Find where the given text appears and provide that cell's center as [X, Y] coordinate. 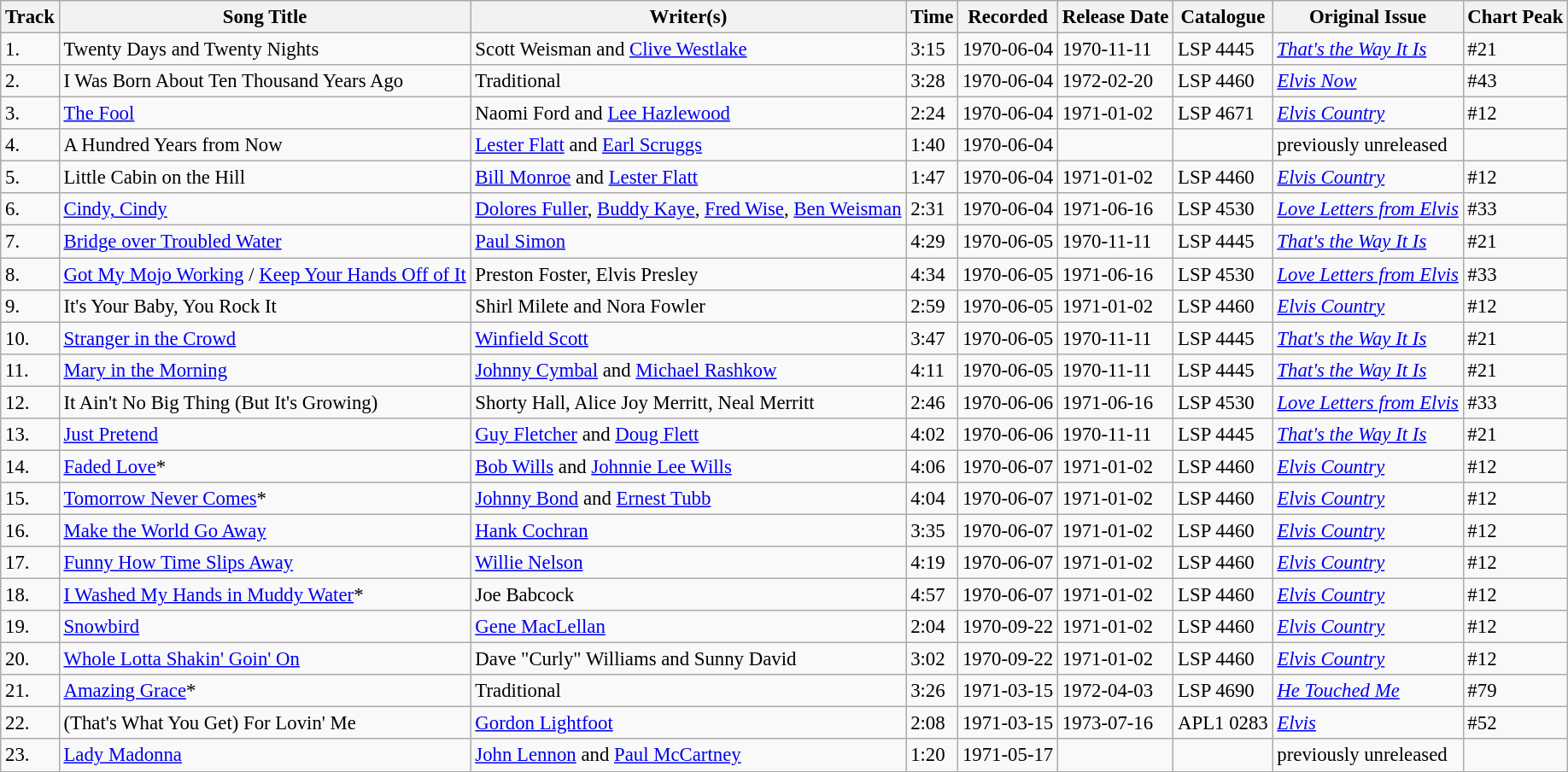
Hank Cochran [688, 530]
Original Issue [1368, 17]
18. [30, 595]
5. [30, 178]
Elvis Now [1368, 81]
1971-05-17 [1008, 756]
22. [30, 723]
10. [30, 338]
Catalogue [1223, 17]
Chart Peak [1515, 17]
Winfield Scott [688, 338]
#43 [1515, 81]
Make the World Go Away [265, 530]
A Hundred Years from Now [265, 145]
Dolores Fuller, Buddy Kaye, Fred Wise, Ben Weisman [688, 209]
1:47 [933, 178]
Release Date [1115, 17]
Shirl Milete and Nora Fowler [688, 306]
2:24 [933, 114]
4:04 [933, 499]
8. [30, 274]
Twenty Days and Twenty Nights [265, 50]
Lady Madonna [265, 756]
Funny How Time Slips Away [265, 563]
3:26 [933, 691]
Tomorrow Never Comes* [265, 499]
Track [30, 17]
3:47 [933, 338]
1:20 [933, 756]
Whole Lotta Shakin' Goin' On [265, 659]
#79 [1515, 691]
12. [30, 402]
Gordon Lightfoot [688, 723]
3:15 [933, 50]
4:19 [933, 563]
19. [30, 627]
2:04 [933, 627]
Recorded [1008, 17]
Just Pretend [265, 435]
20. [30, 659]
Bill Monroe and Lester Flatt [688, 178]
2:46 [933, 402]
Writer(s) [688, 17]
Song Title [265, 17]
9. [30, 306]
Paul Simon [688, 242]
7. [30, 242]
Bob Wills and Johnnie Lee Wills [688, 466]
Faded Love* [265, 466]
Time [933, 17]
Johnny Cymbal and Michael Rashkow [688, 370]
2. [30, 81]
1:40 [933, 145]
Willie Nelson [688, 563]
Dave "Curly" Williams and Sunny David [688, 659]
Mary in the Morning [265, 370]
(That's What You Get) For Lovin' Me [265, 723]
4:34 [933, 274]
14. [30, 466]
4:11 [933, 370]
2:08 [933, 723]
I Was Born About Ten Thousand Years Ago [265, 81]
Scott Weisman and Clive Westlake [688, 50]
Johnny Bond and Ernest Tubb [688, 499]
Lester Flatt and Earl Scruggs [688, 145]
Guy Fletcher and Doug Flett [688, 435]
1972-02-20 [1115, 81]
23. [30, 756]
Shorty Hall, Alice Joy Merritt, Neal Merritt [688, 402]
It's Your Baby, You Rock It [265, 306]
Preston Foster, Elvis Presley [688, 274]
#52 [1515, 723]
APL1 0283 [1223, 723]
Elvis [1368, 723]
Gene MacLellan [688, 627]
1973-07-16 [1115, 723]
Amazing Grace* [265, 691]
2:31 [933, 209]
4:02 [933, 435]
Naomi Ford and Lee Hazlewood [688, 114]
4:57 [933, 595]
Cindy, Cindy [265, 209]
3:28 [933, 81]
11. [30, 370]
4:06 [933, 466]
3. [30, 114]
Joe Babcock [688, 595]
Bridge over Troubled Water [265, 242]
17. [30, 563]
6. [30, 209]
2:59 [933, 306]
1. [30, 50]
16. [30, 530]
15. [30, 499]
The Fool [265, 114]
21. [30, 691]
John Lennon and Paul McCartney [688, 756]
1972-04-03 [1115, 691]
Got My Mojo Working / Keep Your Hands Off of It [265, 274]
I Washed My Hands in Muddy Water* [265, 595]
He Touched Me [1368, 691]
LSP 4690 [1223, 691]
Little Cabin on the Hill [265, 178]
LSP 4671 [1223, 114]
Snowbird [265, 627]
3:02 [933, 659]
4. [30, 145]
3:35 [933, 530]
Stranger in the Crowd [265, 338]
It Ain't No Big Thing (But It's Growing) [265, 402]
4:29 [933, 242]
13. [30, 435]
